Return (X, Y) of the center of cell containing provided text 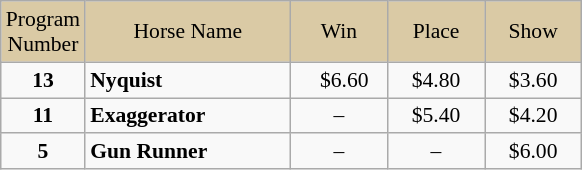
Place (436, 32)
5 (43, 152)
Program Number (43, 32)
$6.00 (534, 152)
Gun Runner (188, 152)
Nyquist (188, 80)
11 (43, 116)
$4.20 (534, 116)
$5.40 (436, 116)
$4.80 (436, 80)
Horse Name (188, 32)
$3.60 (534, 80)
$6.60 (338, 80)
13 (43, 80)
Exaggerator (188, 116)
Win (338, 32)
Show (534, 32)
